Detect which cell encompasses the target text, then output its [x, y] center coordinate. 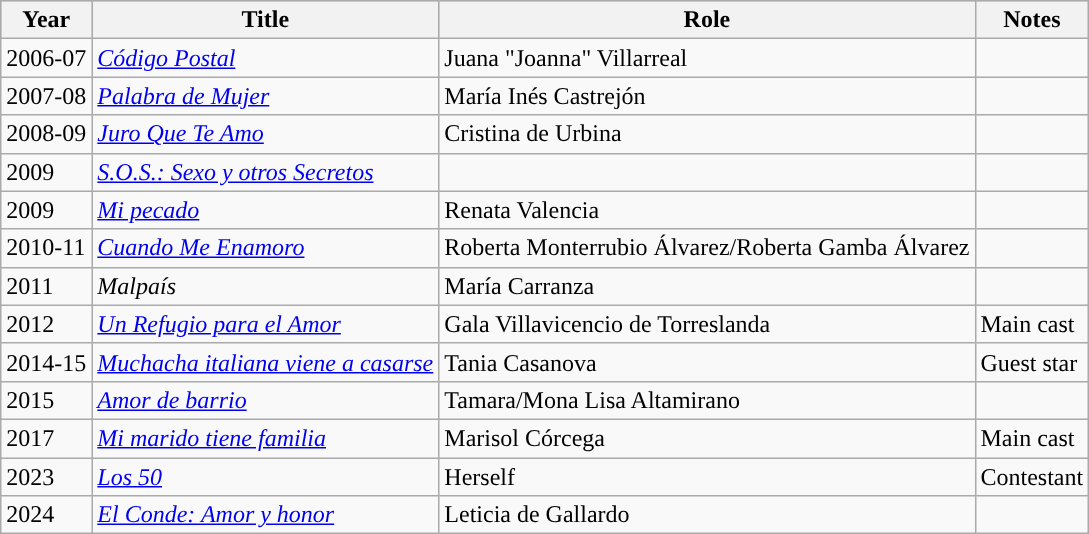
2014-15 [46, 362]
Juana "Joanna" Villarreal [707, 58]
2015 [46, 400]
Mi marido tiene familia [266, 438]
2012 [46, 324]
Role [707, 20]
Year [46, 20]
Cristina de Urbina [707, 134]
Marisol Córcega [707, 438]
Gala Villavicencio de Torreslanda [707, 324]
2007-08 [46, 96]
Un Refugio para el Amor [266, 324]
S.O.S.: Sexo y otros Secretos [266, 172]
Palabra de Mujer [266, 96]
Mi pecado [266, 210]
2017 [46, 438]
Title [266, 20]
Contestant [1032, 477]
Los 50 [266, 477]
Muchacha italiana viene a casarse [266, 362]
Guest star [1032, 362]
El Conde: Amor y honor [266, 515]
2023 [46, 477]
2006-07 [46, 58]
2011 [46, 286]
2010-11 [46, 248]
Notes [1032, 20]
Roberta Monterrubio Álvarez/Roberta Gamba Álvarez [707, 248]
Malpaís [266, 286]
Tamara/Mona Lisa Altamirano [707, 400]
Cuando Me Enamoro [266, 248]
María Inés Castrejón [707, 96]
Renata Valencia [707, 210]
Herself [707, 477]
Leticia de Gallardo [707, 515]
Juro Que Te Amo [266, 134]
2024 [46, 515]
Código Postal [266, 58]
2008-09 [46, 134]
Amor de barrio [266, 400]
Tania Casanova [707, 362]
María Carranza [707, 286]
